Locate the cell with the specified text and output its [x, y] center coordinate. 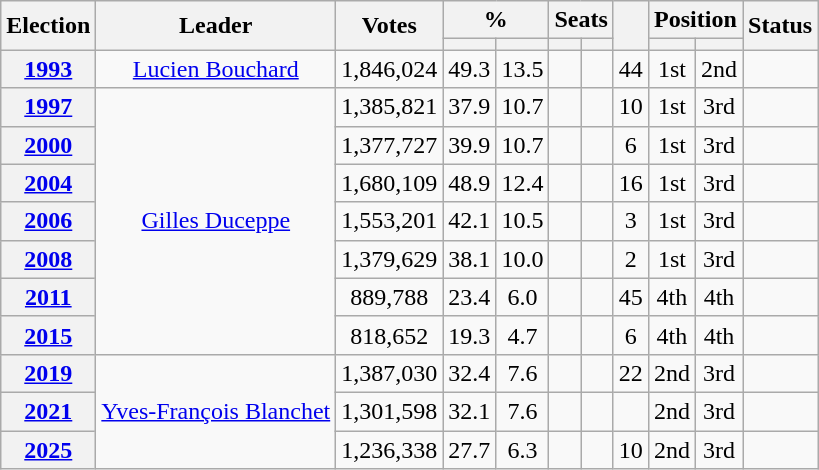
1,680,109 [390, 183]
2019 [48, 373]
1,385,821 [390, 107]
Leader [216, 26]
Votes [390, 26]
39.9 [470, 145]
2015 [48, 335]
16 [630, 183]
38.1 [470, 259]
Position [695, 20]
10.5 [522, 221]
1,301,598 [390, 411]
32.1 [470, 411]
1,236,338 [390, 449]
10.0 [522, 259]
Election [48, 26]
6.3 [522, 449]
1,846,024 [390, 69]
32.4 [470, 373]
2000 [48, 145]
44 [630, 69]
23.4 [470, 297]
49.3 [470, 69]
3 [630, 221]
37.9 [470, 107]
889,788 [390, 297]
4.7 [522, 335]
Yves-François Blanchet [216, 411]
48.9 [470, 183]
12.4 [522, 183]
1,377,727 [390, 145]
Lucien Bouchard [216, 69]
1993 [48, 69]
45 [630, 297]
22 [630, 373]
2008 [48, 259]
2011 [48, 297]
42.1 [470, 221]
Seats [581, 20]
1,379,629 [390, 259]
2025 [48, 449]
2021 [48, 411]
2004 [48, 183]
27.7 [470, 449]
1997 [48, 107]
% [496, 20]
Gilles Duceppe [216, 221]
13.5 [522, 69]
1,387,030 [390, 373]
2 [630, 259]
Status [780, 26]
818,652 [390, 335]
1,553,201 [390, 221]
6.0 [522, 297]
19.3 [470, 335]
2006 [48, 221]
